From the cell containing the given text, extract its center point as [x, y] coordinate. 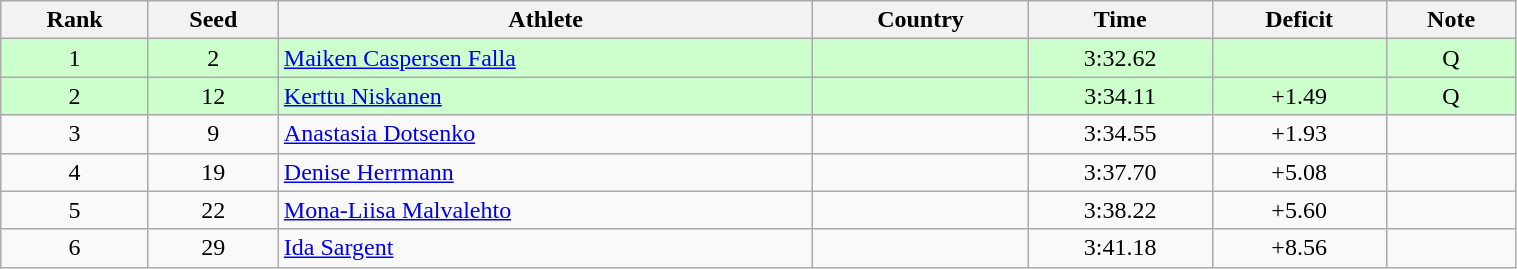
Denise Herrmann [546, 172]
3:41.18 [1120, 248]
Ida Sargent [546, 248]
6 [75, 248]
3:38.22 [1120, 210]
Note [1451, 20]
29 [213, 248]
3:37.70 [1120, 172]
19 [213, 172]
Rank [75, 20]
Kerttu Niskanen [546, 96]
4 [75, 172]
+1.93 [1299, 134]
22 [213, 210]
3 [75, 134]
Anastasia Dotsenko [546, 134]
3:32.62 [1120, 58]
Time [1120, 20]
+8.56 [1299, 248]
Country [920, 20]
Mona-Liisa Malvalehto [546, 210]
3:34.55 [1120, 134]
9 [213, 134]
Athlete [546, 20]
+1.49 [1299, 96]
Seed [213, 20]
+5.60 [1299, 210]
12 [213, 96]
1 [75, 58]
5 [75, 210]
3:34.11 [1120, 96]
+5.08 [1299, 172]
Deficit [1299, 20]
Maiken Caspersen Falla [546, 58]
